Pinpoint the cell where the given text exists, returning its (X, Y) midpoint coordinate. 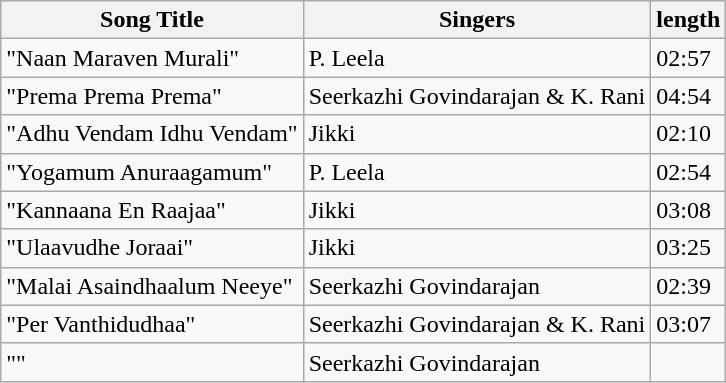
04:54 (688, 96)
"Malai Asaindhaalum Neeye" (152, 286)
Song Title (152, 20)
02:10 (688, 134)
"Ulaavudhe Joraai" (152, 248)
Singers (477, 20)
"Prema Prema Prema" (152, 96)
"" (152, 362)
"Naan Maraven Murali" (152, 58)
02:57 (688, 58)
"Yogamum Anuraagamum" (152, 172)
03:07 (688, 324)
03:25 (688, 248)
"Kannaana En Raajaa" (152, 210)
03:08 (688, 210)
length (688, 20)
02:39 (688, 286)
"Adhu Vendam Idhu Vendam" (152, 134)
02:54 (688, 172)
"Per Vanthidudhaa" (152, 324)
